Return [x, y] of the center of cell containing provided text 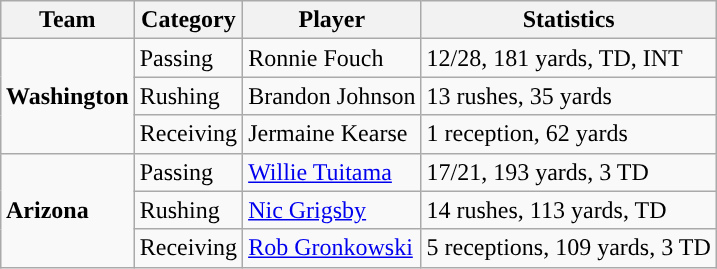
Washington [67, 96]
14 rushes, 113 yards, TD [568, 210]
Statistics [568, 20]
12/28, 181 yards, TD, INT [568, 58]
Player [332, 20]
Ronnie Fouch [332, 58]
17/21, 193 yards, 3 TD [568, 172]
Jermaine Kearse [332, 134]
Nic Grigsby [332, 210]
Arizona [67, 210]
Rob Gronkowski [332, 248]
1 reception, 62 yards [568, 134]
Brandon Johnson [332, 96]
5 receptions, 109 yards, 3 TD [568, 248]
13 rushes, 35 yards [568, 96]
Willie Tuitama [332, 172]
Category [188, 20]
Team [67, 20]
